From the cell containing the given text, extract its center point as (X, Y) coordinate. 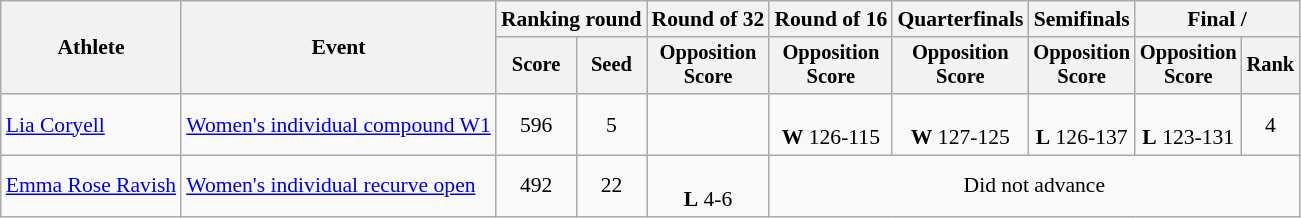
W 126-115 (830, 124)
Athlete (91, 48)
Emma Rose Ravish (91, 186)
Semifinals (1082, 19)
W 127-125 (960, 124)
492 (536, 186)
Lia Coryell (91, 124)
596 (536, 124)
Score (536, 66)
Women's individual recurve open (338, 186)
L 123-131 (1188, 124)
Women's individual compound W1 (338, 124)
L 126-137 (1082, 124)
5 (611, 124)
Did not advance (1034, 186)
Seed (611, 66)
22 (611, 186)
4 (1271, 124)
Event (338, 48)
Round of 32 (708, 19)
L 4-6 (708, 186)
Final / (1217, 19)
Rank (1271, 66)
Ranking round (572, 19)
Round of 16 (830, 19)
Quarterfinals (960, 19)
